Capture the cell that displays the provided text and extract its (x, y) central coordinate. 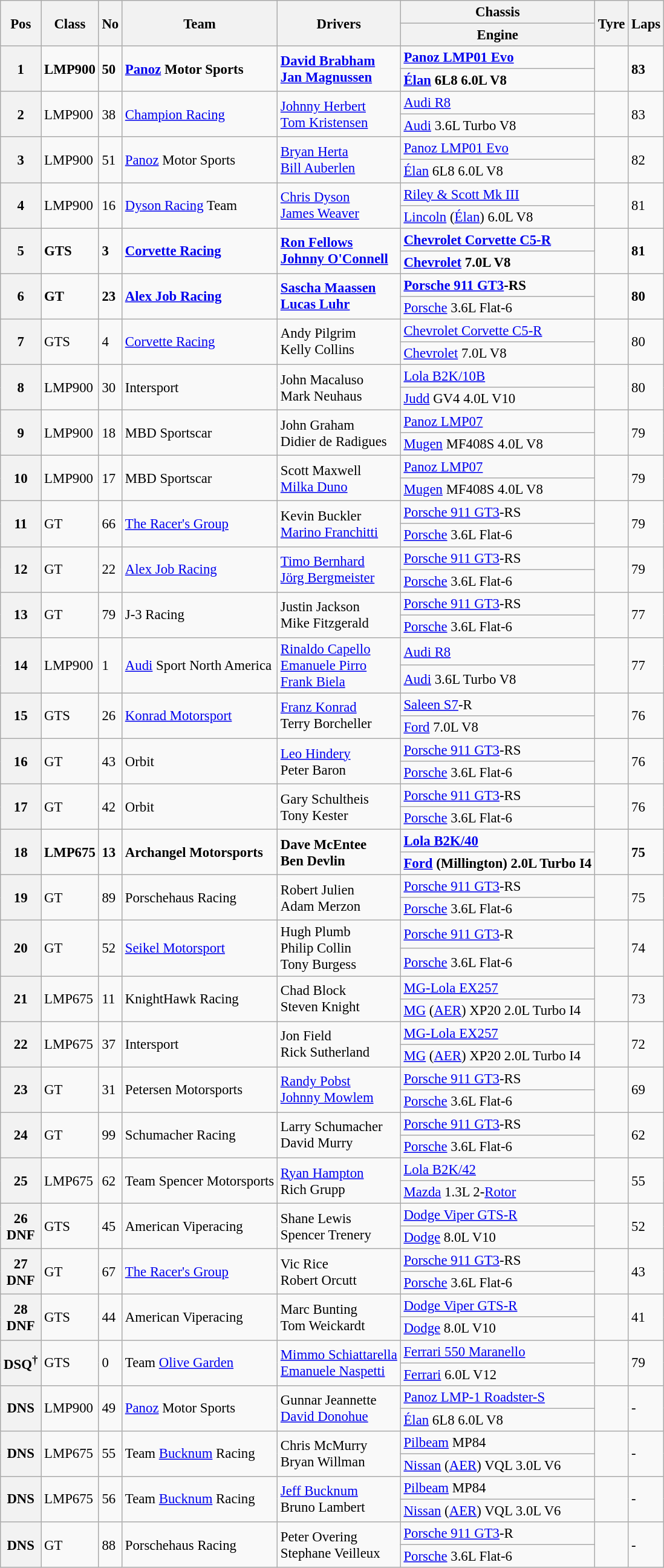
Team (200, 23)
2 (21, 114)
Timo Bernhard Jörg Bergmeister (339, 569)
12 (21, 569)
20 (21, 948)
Justin Jackson Mike Fitzgerald (339, 615)
44 (110, 1317)
J-3 Racing (200, 615)
Randy Pobst Johnny Mowlem (339, 1089)
Panoz LMP-1 Roadster-S (497, 1397)
Chris Dyson James Weaver (339, 206)
Ford (Millington) 2.0L Turbo I4 (497, 864)
John Macaluso Mark Neuhaus (339, 387)
Laps (646, 23)
KnightHawk Racing (200, 999)
7 (21, 341)
Pos (21, 23)
9 (21, 433)
8 (21, 387)
Ferrari 6.0L V12 (497, 1374)
Mimmo Schiattarella Emanuele Naspetti (339, 1363)
Petersen Motorsports (200, 1089)
Archangel Motorsports (200, 852)
Vic Rice Robert Orcutt (339, 1272)
72 (646, 1045)
Hugh Plumb Philip Collin Tony Burgess (339, 948)
Lincoln (Élan) 6.0L V8 (497, 217)
41 (646, 1317)
Judd GV4 4.0L V10 (497, 399)
No (110, 23)
Engine (497, 35)
DSQ† (21, 1363)
Lola B2K/42 (497, 1169)
Saleen S7-R (497, 704)
50 (110, 69)
Ryan Hampton Rich Grupp (339, 1180)
Champion Racing (200, 114)
45 (110, 1226)
Chassis (497, 12)
30 (110, 387)
Shane Lewis Spencer Trenery (339, 1226)
99 (110, 1135)
74 (646, 948)
67 (110, 1272)
88 (110, 1544)
10 (21, 478)
Bryan Herta Bill Auberlen (339, 160)
Lola B2K/40 (497, 841)
6 (21, 297)
Jeff Bucknum Bruno Lambert (339, 1500)
Robert Julien Adam Merzon (339, 898)
27DNF (21, 1272)
24 (21, 1135)
14 (21, 666)
51 (110, 160)
73 (646, 999)
25 (21, 1180)
Ron Fellows Johnny O'Connell (339, 251)
Larry Schumacher David Murry (339, 1135)
Rinaldo Capello Emanuele Pirro Frank Biela (339, 666)
Chad Block Steven Knight (339, 999)
Marc Bunting Tom Weickardt (339, 1317)
31 (110, 1089)
Dave McEntee Ben Devlin (339, 852)
Class (70, 23)
37 (110, 1045)
Ferrari 550 Maranello (497, 1351)
49 (110, 1408)
69 (646, 1089)
Seikel Motorsport (200, 948)
Gary Schultheis Tony Kester (339, 807)
Audi Sport North America (200, 666)
Mazda 1.3L 2-Rotor (497, 1192)
Team Olive Garden (200, 1363)
0 (110, 1363)
19 (21, 898)
89 (110, 898)
David Brabham Jan Magnussen (339, 69)
15 (21, 715)
42 (110, 807)
Johnny Herbert Tom Kristensen (339, 114)
66 (110, 524)
5 (21, 251)
38 (110, 114)
56 (110, 1500)
Team Spencer Motorsports (200, 1180)
Chris McMurry Bryan Willman (339, 1454)
Jon Field Rick Sutherland (339, 1045)
Lola B2K/10B (497, 376)
Ford 7.0L V8 (497, 727)
Tyre (611, 23)
John Graham Didier de Radigues (339, 433)
21 (21, 999)
Gunnar Jeannette David Donohue (339, 1408)
26DNF (21, 1226)
82 (646, 160)
Leo Hindery Peter Baron (339, 761)
28DNF (21, 1317)
Franz Konrad Terry Borcheller (339, 715)
Peter Overing Stephane Veilleux (339, 1544)
Drivers (339, 23)
26 (110, 715)
Scott Maxwell Milka Duno (339, 478)
Konrad Motorsport (200, 715)
Andy Pilgrim Kelly Collins (339, 341)
Riley & Scott Mk III (497, 194)
Dyson Racing Team (200, 206)
Kevin Buckler Marino Franchitti (339, 524)
Sascha Maassen Lucas Luhr (339, 297)
Schumacher Racing (200, 1135)
